Provide the [x, y] coordinate of the cell's center where the given text is located.  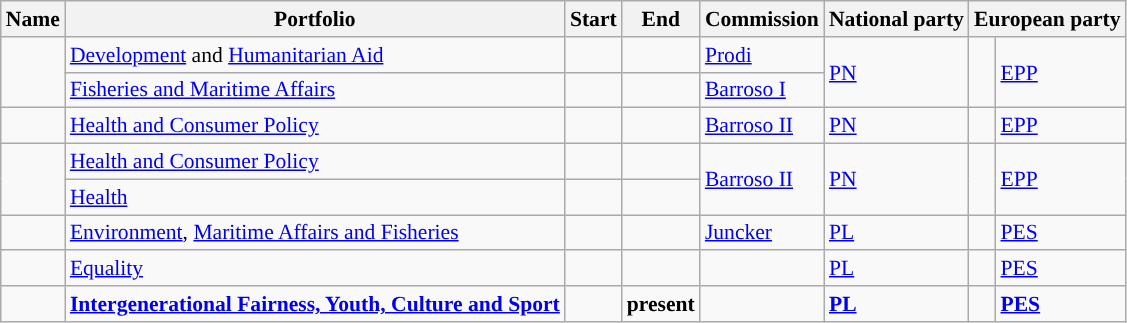
Fisheries and Maritime Affairs [315, 90]
Barroso I [762, 90]
Development and Humanitarian Aid [315, 55]
Intergenerational Fairness, Youth, Culture and Sport [315, 304]
Start [594, 19]
Health [315, 197]
present [661, 304]
Equality [315, 269]
Juncker [762, 233]
Prodi [762, 55]
National party [896, 19]
European party [1048, 19]
Name [33, 19]
Portfolio [315, 19]
End [661, 19]
Commission [762, 19]
Environment, Maritime Affairs and Fisheries [315, 233]
